Return the [X, Y] coordinate for the center point of the cell that contains the specified text.  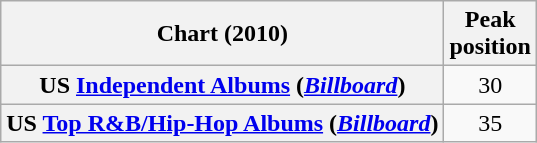
Peakposition [490, 34]
30 [490, 85]
US Independent Albums (Billboard) [222, 85]
Chart (2010) [222, 34]
35 [490, 123]
US Top R&B/Hip-Hop Albums (Billboard) [222, 123]
